Find where the given text appears and provide that cell's center as [X, Y] coordinate. 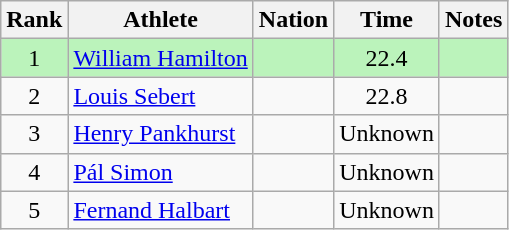
Pál Simon [160, 172]
4 [34, 172]
Time [387, 20]
Athlete [160, 20]
5 [34, 210]
22.8 [387, 96]
Rank [34, 20]
Fernand Halbart [160, 210]
3 [34, 134]
Louis Sebert [160, 96]
Notes [473, 20]
Henry Pankhurst [160, 134]
William Hamilton [160, 58]
Nation [293, 20]
22.4 [387, 58]
2 [34, 96]
1 [34, 58]
